Determine the (x, y) coordinate at the center of the cell enclosing the given text.  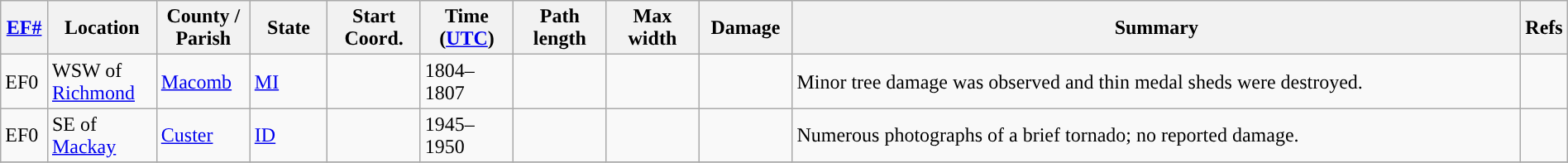
County / Parish (203, 28)
Custer (203, 136)
Start Coord. (374, 28)
ID (289, 136)
Refs (1544, 28)
1945–1950 (466, 136)
WSW of Richmond (102, 81)
Path length (560, 28)
State (289, 28)
EF# (25, 28)
Max width (653, 28)
Macomb (203, 81)
Time (UTC) (466, 28)
Location (102, 28)
Minor tree damage was observed and thin medal sheds were destroyed. (1156, 81)
1804–1807 (466, 81)
Damage (746, 28)
Summary (1156, 28)
Numerous photographs of a brief tornado; no reported damage. (1156, 136)
SE of Mackay (102, 136)
MI (289, 81)
